Extract the [X, Y] coordinate from the center of the cell holding the provided text.  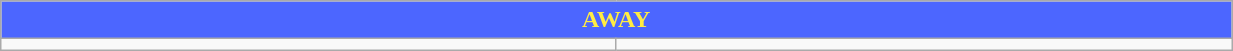
AWAY [616, 20]
